Output the (X, Y) coordinate of the center of the cell containing the given text.  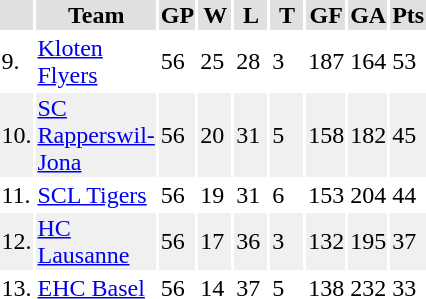
204 (368, 195)
GF (326, 15)
195 (368, 242)
36 (252, 242)
SCL Tigers (96, 195)
19 (216, 195)
GA (368, 15)
W (216, 15)
44 (408, 195)
Team (96, 15)
164 (368, 62)
10. (16, 135)
L (252, 15)
12. (16, 242)
5 (288, 135)
HC Lausanne (96, 242)
132 (326, 242)
187 (326, 62)
Kloten Flyers (96, 62)
53 (408, 62)
17 (216, 242)
28 (252, 62)
6 (288, 195)
182 (368, 135)
SC Rapperswil-Jona (96, 135)
37 (408, 242)
45 (408, 135)
GP (177, 15)
Pts (408, 15)
11. (16, 195)
T (288, 15)
25 (216, 62)
153 (326, 195)
20 (216, 135)
158 (326, 135)
9. (16, 62)
